Return (X, Y) of the center of cell containing provided text 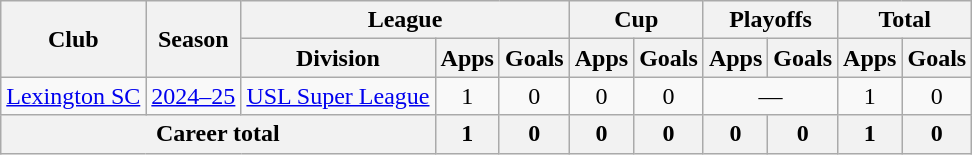
Career total (218, 134)
2024–25 (194, 96)
Lexington SC (74, 96)
Club (74, 39)
Cup (636, 20)
USL Super League (338, 96)
Total (905, 20)
Playoffs (770, 20)
Division (338, 58)
Season (194, 39)
— (770, 96)
League (405, 20)
